Extract the (x, y) coordinate from the center of the cell holding the provided text.  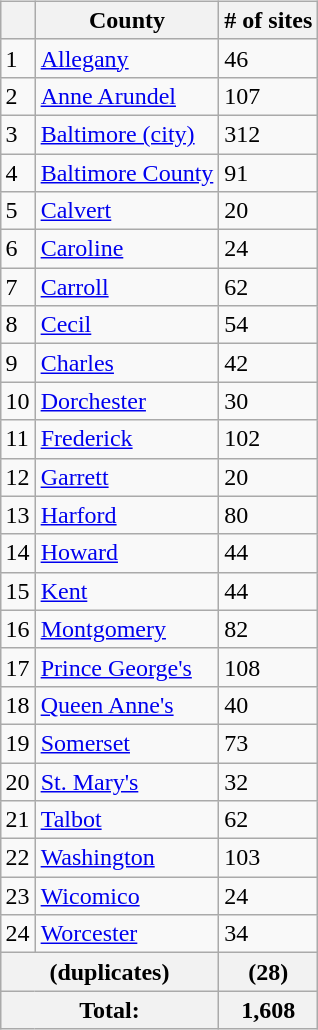
Charles (127, 363)
Washington (127, 858)
103 (268, 858)
3 (18, 134)
St. Mary's (127, 781)
Calvert (127, 211)
46 (268, 58)
Wicomico (127, 896)
# of sites (268, 20)
7 (18, 287)
23 (18, 896)
14 (18, 553)
County (127, 20)
21 (18, 820)
54 (268, 325)
10 (18, 401)
(duplicates) (110, 972)
19 (18, 743)
30 (268, 401)
1,608 (268, 1010)
Harford (127, 515)
Baltimore County (127, 173)
102 (268, 439)
15 (18, 591)
22 (18, 858)
(28) (268, 972)
32 (268, 781)
Caroline (127, 249)
Talbot (127, 820)
Montgomery (127, 629)
Baltimore (city) (127, 134)
73 (268, 743)
1 (18, 58)
9 (18, 363)
Kent (127, 591)
11 (18, 439)
Somerset (127, 743)
Carroll (127, 287)
17 (18, 667)
Worcester (127, 934)
Frederick (127, 439)
4 (18, 173)
16 (18, 629)
13 (18, 515)
80 (268, 515)
Garrett (127, 477)
91 (268, 173)
Anne Arundel (127, 96)
Allegany (127, 58)
18 (18, 705)
108 (268, 667)
40 (268, 705)
Prince George's (127, 667)
12 (18, 477)
Queen Anne's (127, 705)
2 (18, 96)
8 (18, 325)
312 (268, 134)
6 (18, 249)
82 (268, 629)
Dorchester (127, 401)
5 (18, 211)
Howard (127, 553)
Cecil (127, 325)
Total: (110, 1010)
34 (268, 934)
107 (268, 96)
42 (268, 363)
